Locate the cell with the specified text and output its (X, Y) center coordinate. 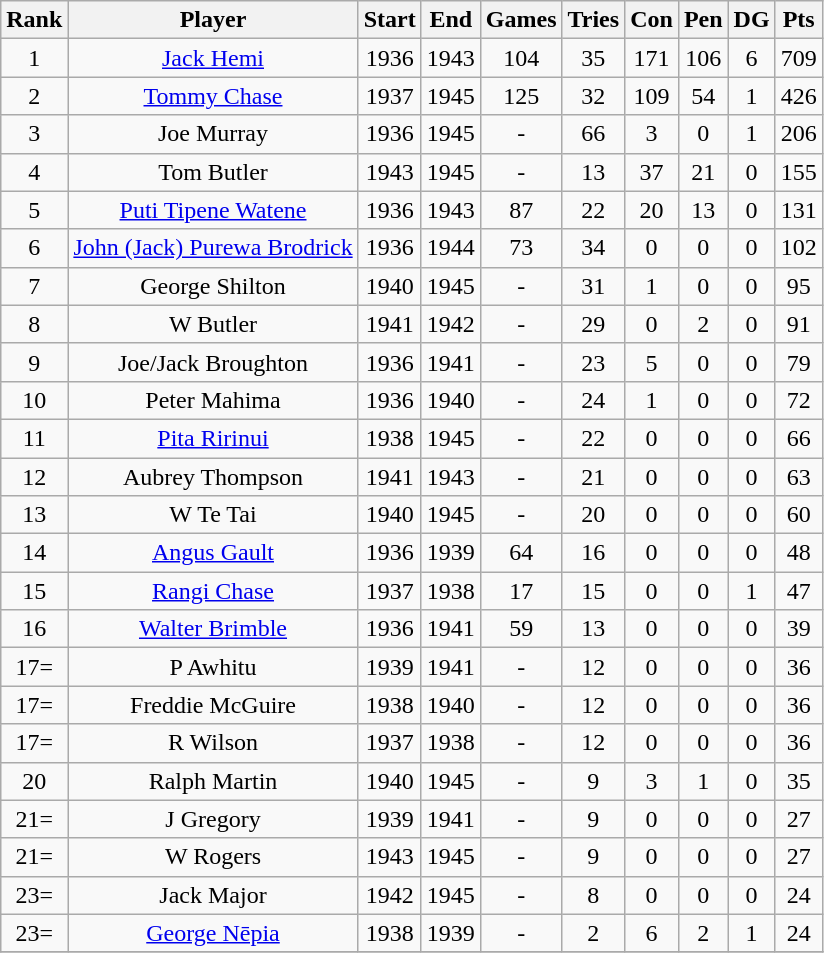
Aubrey Thompson (213, 477)
34 (594, 248)
72 (798, 400)
709 (798, 58)
Ralph Martin (213, 781)
17 (521, 591)
60 (798, 515)
Freddie McGuire (213, 705)
54 (703, 96)
125 (521, 96)
Joe/Jack Broughton (213, 362)
Games (521, 20)
23 (594, 362)
155 (798, 172)
Tom Butler (213, 172)
29 (594, 324)
14 (34, 553)
87 (521, 210)
64 (521, 553)
47 (798, 591)
63 (798, 477)
48 (798, 553)
171 (652, 58)
102 (798, 248)
Puti Tipene Watene (213, 210)
Con (652, 20)
Rangi Chase (213, 591)
Tries (594, 20)
206 (798, 134)
Walter Brimble (213, 629)
131 (798, 210)
1944 (450, 248)
73 (521, 248)
95 (798, 286)
Rank (34, 20)
Joe Murray (213, 134)
31 (594, 286)
39 (798, 629)
Start (390, 20)
Peter Mahima (213, 400)
11 (34, 438)
P Awhitu (213, 667)
Pen (703, 20)
Jack Major (213, 895)
J Gregory (213, 819)
Pts (798, 20)
79 (798, 362)
Player (213, 20)
George Nēpia (213, 933)
91 (798, 324)
End (450, 20)
4 (34, 172)
George Shilton (213, 286)
R Wilson (213, 743)
John (Jack) Purewa Brodrick (213, 248)
109 (652, 96)
7 (34, 286)
104 (521, 58)
W Rogers (213, 857)
37 (652, 172)
W Butler (213, 324)
10 (34, 400)
426 (798, 96)
W Te Tai (213, 515)
106 (703, 58)
Angus Gault (213, 553)
Tommy Chase (213, 96)
Pita Ririnui (213, 438)
59 (521, 629)
32 (594, 96)
Jack Hemi (213, 58)
DG (752, 20)
